Identify which cell holds the provided text, then report its [X, Y] central coordinate. 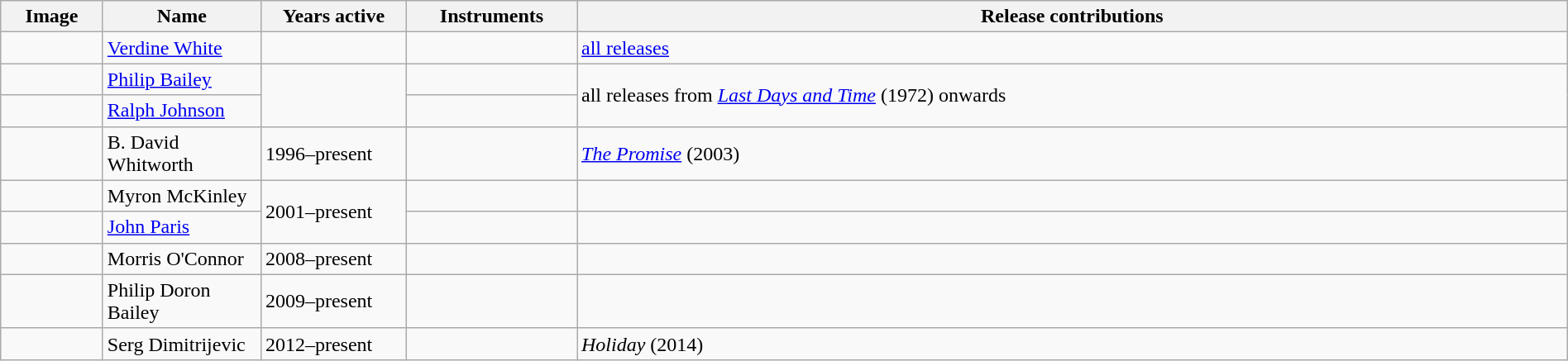
Ralph Johnson [182, 111]
John Paris [182, 227]
1996–present [333, 154]
Years active [333, 17]
Serg Dimitrijevic [182, 344]
Verdine White [182, 48]
2001–present [333, 211]
all releases [1073, 48]
Release contributions [1073, 17]
Name [182, 17]
Philip Bailey [182, 79]
Myron McKinley [182, 196]
2008–present [333, 259]
2009–present [333, 301]
Holiday (2014) [1073, 344]
2012–present [333, 344]
Morris O'Connor [182, 259]
all releases from Last Days and Time (1972) onwards [1073, 95]
B. David Whitworth [182, 154]
Image [52, 17]
The Promise (2003) [1073, 154]
Instruments [491, 17]
Philip Doron Bailey [182, 301]
